Find where the given text appears and provide that cell's center as (X, Y) coordinate. 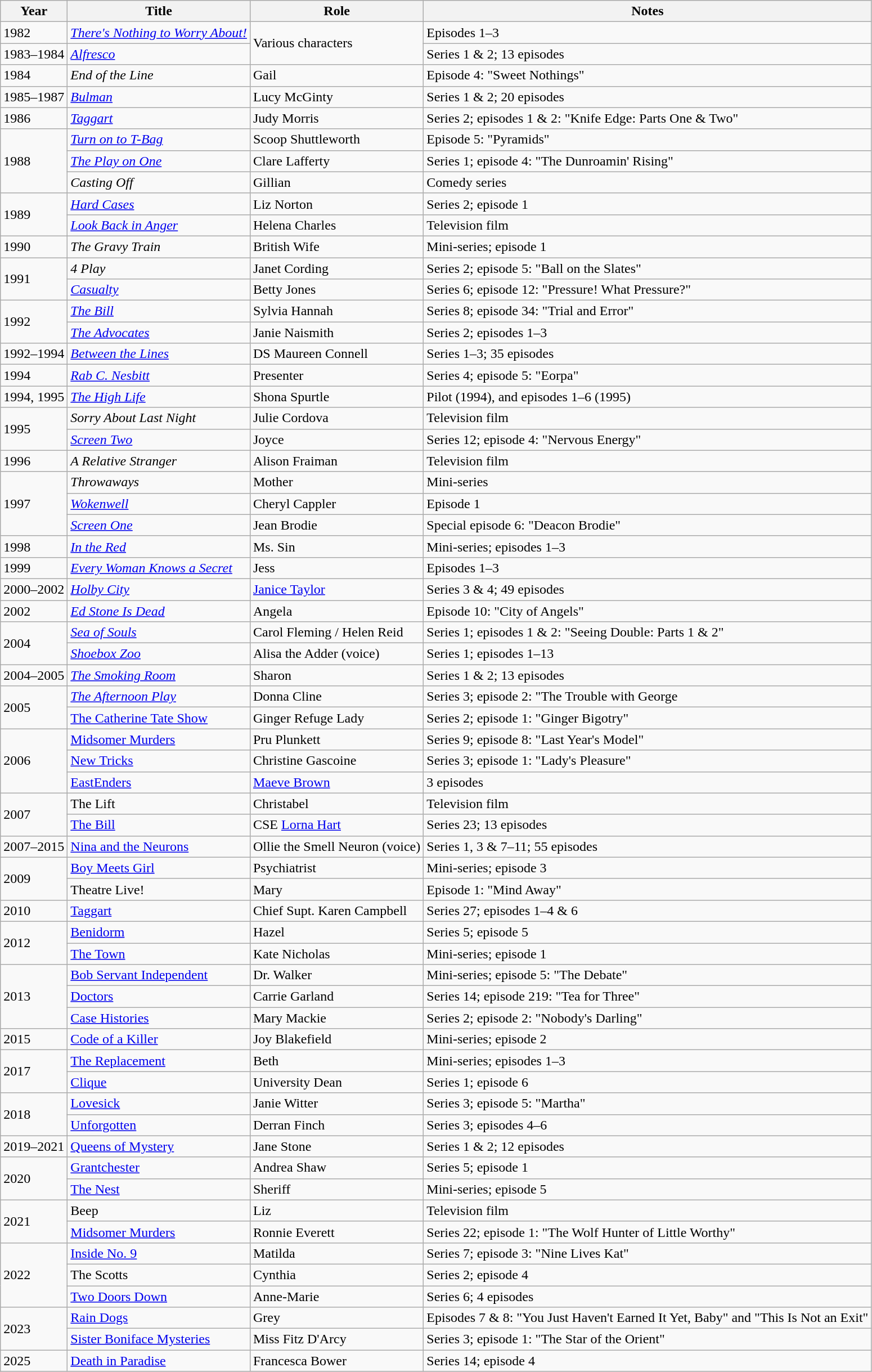
Sorry About Last Night (159, 418)
2007 (34, 814)
Gail (336, 75)
Nina and the Neurons (159, 846)
1983–1984 (34, 54)
Ollie the Smell Neuron (voice) (336, 846)
2018 (34, 1114)
Unforgotten (159, 1125)
Grantchester (159, 1168)
Anne-Marie (336, 1296)
In the Red (159, 546)
The Smoking Room (159, 675)
Janie Witter (336, 1104)
Scoop Shuttleworth (336, 140)
2004 (34, 643)
Series 2; episodes 1–3 (648, 333)
Series 1 & 2; 20 episodes (648, 97)
2000–2002 (34, 589)
1990 (34, 246)
Julie Cordova (336, 418)
Betty Jones (336, 290)
The Town (159, 954)
Series 5; episode 5 (648, 932)
Jane Stone (336, 1146)
Janie Naismith (336, 333)
Clique (159, 1082)
Mini-series; episode 3 (648, 868)
Series 2; episode 2: "Nobody's Darling" (648, 1018)
Sister Boniface Mysteries (159, 1339)
1998 (34, 546)
Joy Blakefield (336, 1039)
The Afternoon Play (159, 697)
3 episodes (648, 782)
Mini-series (648, 482)
Role (336, 11)
Between the Lines (159, 354)
Series 7; episode 3: "Nine Lives Kat" (648, 1253)
Maeve Brown (336, 782)
Alison Fraiman (336, 461)
2017 (34, 1071)
Doctors (159, 997)
Mary Mackie (336, 1018)
Code of a Killer (159, 1039)
Casting Off (159, 182)
Bulman (159, 97)
Holby City (159, 589)
The Gravy Train (159, 246)
Series 1; episode 6 (648, 1082)
Ed Stone Is Dead (159, 611)
Alfresco (159, 54)
Ms. Sin (336, 546)
Wokenwell (159, 504)
1984 (34, 75)
Theatre Live! (159, 889)
Series 2; episode 1 (648, 204)
Pru Plunkett (336, 739)
Andrea Shaw (336, 1168)
Series 3; episode 2: "The Trouble with George (648, 697)
Mary (336, 889)
2006 (34, 761)
2010 (34, 911)
Sea of Souls (159, 633)
Miss Fitz D'Arcy (336, 1339)
Ginger Refuge Lady (336, 718)
Janice Taylor (336, 589)
Cheryl Cappler (336, 504)
2002 (34, 611)
Clare Lafferty (336, 161)
Episode 1: "Mind Away" (648, 889)
Christine Gascoine (336, 761)
Screen Two (159, 440)
Series 2; episode 5: "Ball on the Slates" (648, 268)
4 Play (159, 268)
Ronnie Everett (336, 1232)
Jean Brodie (336, 525)
2019–2021 (34, 1146)
Gillian (336, 182)
Series 3; episodes 4–6 (648, 1125)
Series 27; episodes 1–4 & 6 (648, 911)
Series 3; episode 1: "Lady's Pleasure" (648, 761)
Presenter (336, 375)
Inside No. 9 (159, 1253)
The Advocates (159, 333)
2015 (34, 1039)
Turn on to T-Bag (159, 140)
Donna Cline (336, 697)
Mother (336, 482)
Series 12; episode 4: "Nervous Energy" (648, 440)
The High Life (159, 397)
Series 6; 4 episodes (648, 1296)
Episodes 7 & 8: "You Just Haven't Earned It Yet, Baby" and "This Is Not an Exit" (648, 1318)
There's Nothing to Worry About! (159, 33)
1997 (34, 504)
Rab C. Nesbitt (159, 375)
Death in Paradise (159, 1361)
Casualty (159, 290)
Series 1; episodes 1–13 (648, 654)
Series 5; episode 1 (648, 1168)
Episode 4: "Sweet Nothings" (648, 75)
2022 (34, 1275)
Pilot (1994), and episodes 1–6 (1995) (648, 397)
A Relative Stranger (159, 461)
2004–2005 (34, 675)
1995 (34, 429)
The Play on One (159, 161)
2021 (34, 1221)
The Scotts (159, 1275)
Alisa the Adder (voice) (336, 654)
1991 (34, 279)
New Tricks (159, 761)
Series 3 & 4; 49 episodes (648, 589)
Series 8; episode 34: "Trial and Error" (648, 311)
Benidorm (159, 932)
2005 (34, 707)
1986 (34, 118)
Helena Charles (336, 225)
1992–1994 (34, 354)
British Wife (336, 246)
2023 (34, 1329)
The Lift (159, 804)
Hazel (336, 932)
Series 3; episode 5: "Martha" (648, 1104)
Two Doors Down (159, 1296)
Series 22; episode 1: "The Wolf Hunter of Little Worthy" (648, 1232)
Mini-series; episode 5: "The Debate" (648, 975)
1996 (34, 461)
CSE Lorna Hart (336, 825)
Screen One (159, 525)
Series 14; episode 4 (648, 1361)
Notes (648, 11)
Chief Supt. Karen Campbell (336, 911)
1988 (34, 161)
Hard Cases (159, 204)
Angela (336, 611)
Throwaways (159, 482)
Lovesick (159, 1104)
1994 (34, 375)
Queens of Mystery (159, 1146)
Beep (159, 1210)
Series 1–3; 35 episodes (648, 354)
Series 9; episode 8: "Last Year's Model" (648, 739)
Series 23; 13 episodes (648, 825)
Year (34, 11)
Joyce (336, 440)
Boy Meets Girl (159, 868)
Kate Nicholas (336, 954)
Episode 1 (648, 504)
Judy Morris (336, 118)
Janet Cording (336, 268)
Derran Finch (336, 1125)
2020 (34, 1178)
Carrie Garland (336, 997)
1985–1987 (34, 97)
Series 2; episodes 1 & 2: "Knife Edge: Parts One & Two" (648, 118)
Shona Spurtle (336, 397)
Episode 5: "Pyramids" (648, 140)
Sharon (336, 675)
Sylvia Hannah (336, 311)
Series 14; episode 219: "Tea for Three" (648, 997)
Matilda (336, 1253)
University Dean (336, 1082)
Carol Fleming / Helen Reid (336, 633)
DS Maureen Connell (336, 354)
Beth (336, 1061)
Series 1, 3 & 7–11; 55 episodes (648, 846)
1999 (34, 568)
Dr. Walker (336, 975)
1992 (34, 322)
2025 (34, 1361)
Shoebox Zoo (159, 654)
The Nest (159, 1189)
Case Histories (159, 1018)
Liz (336, 1210)
Francesca Bower (336, 1361)
Series 3; episode 1: "The Star of the Orient" (648, 1339)
The Catherine Tate Show (159, 718)
Rain Dogs (159, 1318)
Mini-series; episode 2 (648, 1039)
2013 (34, 997)
EastEnders (159, 782)
Christabel (336, 804)
Special episode 6: "Deacon Brodie" (648, 525)
Mini-series; episode 5 (648, 1189)
Series 2; episode 1: "Ginger Bigotry" (648, 718)
1989 (34, 214)
Bob Servant Independent (159, 975)
Comedy series (648, 182)
Series 1 & 2; 12 episodes (648, 1146)
The Replacement (159, 1061)
Grey (336, 1318)
Series 1; episodes 1 & 2: "Seeing Double: Parts 1 & 2" (648, 633)
1994, 1995 (34, 397)
Title (159, 11)
2007–2015 (34, 846)
Sheriff (336, 1189)
Cynthia (336, 1275)
Look Back in Anger (159, 225)
2009 (34, 878)
Series 1; episode 4: "The Dunroamin' Rising" (648, 161)
1982 (34, 33)
Various characters (336, 43)
2012 (34, 943)
End of the Line (159, 75)
Series 2; episode 4 (648, 1275)
Psychiatrist (336, 868)
Every Woman Knows a Secret (159, 568)
Episode 10: "City of Angels" (648, 611)
Series 4; episode 5: "Eorpa" (648, 375)
Lucy McGinty (336, 97)
Series 6; episode 12: "Pressure! What Pressure?" (648, 290)
Liz Norton (336, 204)
Jess (336, 568)
